Identify which cell holds the provided text, then report its (x, y) central coordinate. 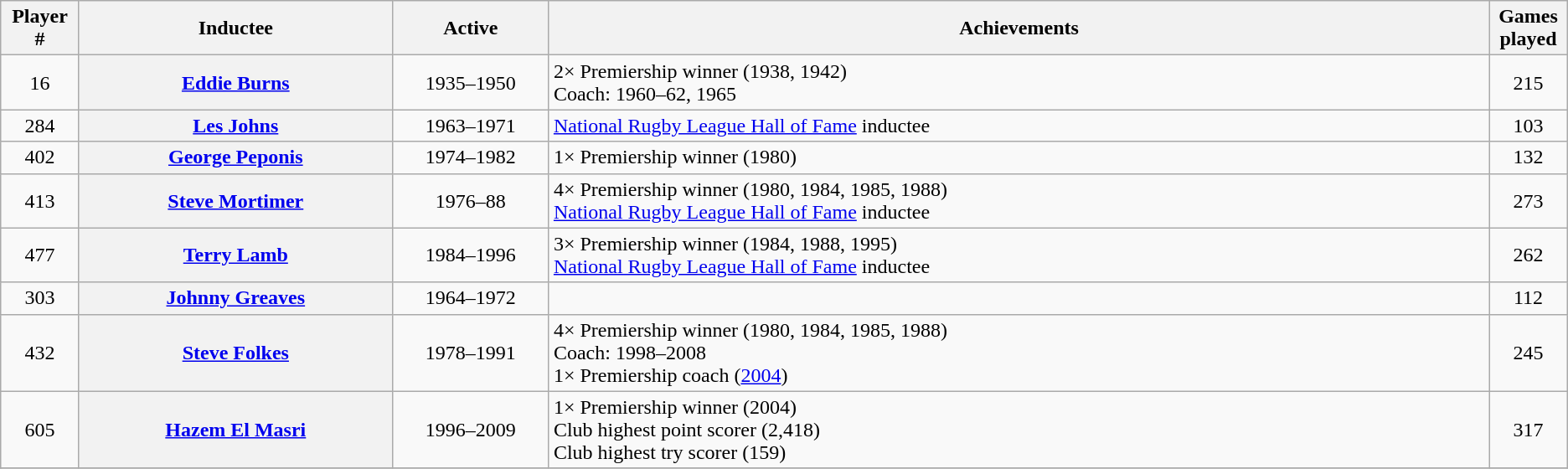
1976–88 (471, 201)
George Peponis (235, 157)
1974–1982 (471, 157)
103 (1529, 126)
605 (40, 430)
215 (1529, 82)
2× Premiership winner (1938, 1942)Coach: 1960–62, 1965 (1019, 82)
477 (40, 255)
303 (40, 298)
4× Premiership winner (1980, 1984, 1985, 1988)Coach: 1998–20081× Premiership coach (2004) (1019, 353)
413 (40, 201)
16 (40, 82)
Active (471, 28)
4× Premiership winner (1980, 1984, 1985, 1988)National Rugby League Hall of Fame inductee (1019, 201)
284 (40, 126)
Hazem El Masri (235, 430)
Player # (40, 28)
132 (1529, 157)
1984–1996 (471, 255)
262 (1529, 255)
273 (1529, 201)
1× Premiership winner (1980) (1019, 157)
1964–1972 (471, 298)
Steve Mortimer (235, 201)
402 (40, 157)
Steve Folkes (235, 353)
245 (1529, 353)
National Rugby League Hall of Fame inductee (1019, 126)
Achievements (1019, 28)
112 (1529, 298)
1963–1971 (471, 126)
Inductee (235, 28)
1996–2009 (471, 430)
Les Johns (235, 126)
317 (1529, 430)
Johnny Greaves (235, 298)
Terry Lamb (235, 255)
3× Premiership winner (1984, 1988, 1995)National Rugby League Hall of Fame inductee (1019, 255)
1978–1991 (471, 353)
1× Premiership winner (2004)Club highest point scorer (2,418)Club highest try scorer (159) (1019, 430)
Games played (1529, 28)
432 (40, 353)
1935–1950 (471, 82)
Eddie Burns (235, 82)
